Output the [x, y] coordinate of the center of the cell containing the given text.  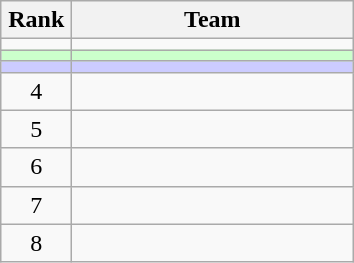
5 [36, 129]
6 [36, 167]
Rank [36, 20]
7 [36, 205]
4 [36, 91]
8 [36, 243]
Team [212, 20]
